Identify which cell holds the provided text, then report its [X, Y] central coordinate. 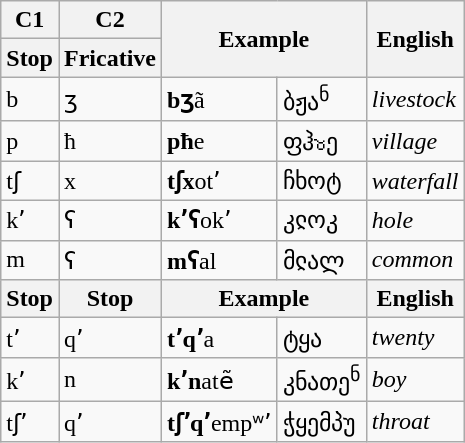
mʕal [220, 260]
tʃxotʼ [220, 181]
bʒã [220, 100]
common [415, 260]
კჺოკ [322, 221]
მჺალ [322, 260]
C1 [30, 20]
hole [415, 221]
tʼ [30, 338]
Fricative [110, 58]
ħ [110, 141]
ფჰჾე [322, 141]
boy [415, 380]
x [110, 181]
twenty [415, 338]
pħe [220, 141]
C2 [110, 20]
kʼnatẽ [220, 380]
tʃ [30, 181]
ტყა [322, 338]
throat [415, 422]
ჩხოტ [322, 181]
კნათენ [322, 380]
ჭყემპუ [322, 422]
ʒ [110, 100]
ბჟან [322, 100]
n [110, 380]
kʼʕokʼ [220, 221]
waterfall [415, 181]
p [30, 141]
tʃʼqʼempʷʼ [220, 422]
m [30, 260]
village [415, 141]
tʼqʼa [220, 338]
tʃʼ [30, 422]
livestock [415, 100]
b [30, 100]
